Search for the cell housing the specified text and yield its [X, Y] center coordinate. 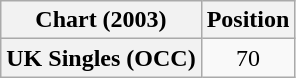
UK Singles (OCC) [101, 58]
Chart (2003) [101, 20]
70 [248, 58]
Position [248, 20]
